From the cell containing the given text, extract its center point as (x, y) coordinate. 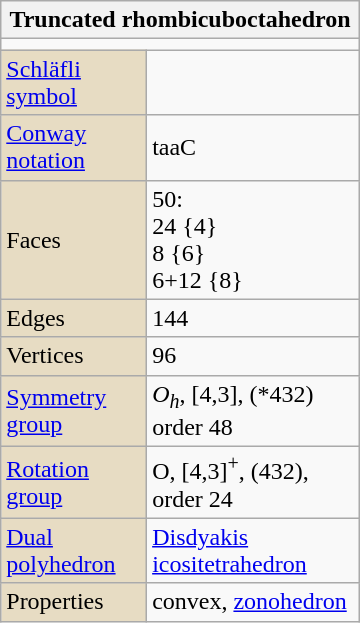
Conway notation (74, 148)
Vertices (74, 356)
Rotation group (74, 483)
Symmetry group (74, 410)
Truncated rhombicuboctahedron (180, 20)
Oh, [4,3], (*432) order 48 (254, 410)
Schläfli symbol (74, 82)
Properties (74, 602)
Dual polyhedron (74, 550)
Edges (74, 318)
taaC (254, 148)
Disdyakis icositetrahedron (254, 550)
convex, zonohedron (254, 602)
96 (254, 356)
144 (254, 318)
O, [4,3]+, (432), order 24 (254, 483)
50:24 {4}8 {6}6+12 {8} (254, 240)
Faces (74, 240)
